Find where the given text appears and provide that cell's center as (x, y) coordinate. 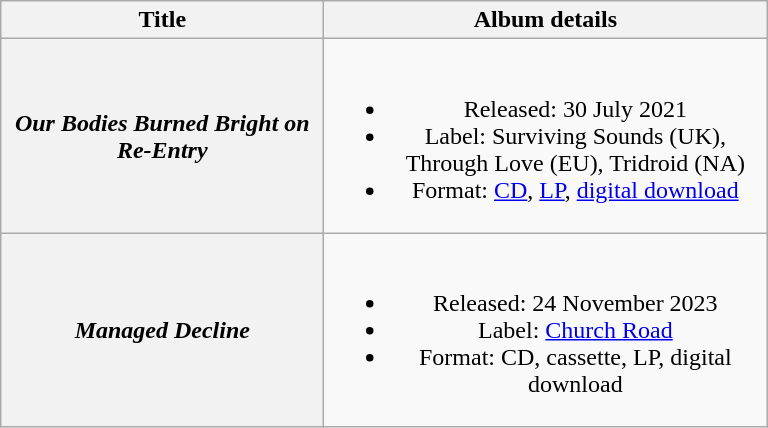
Released: 24 November 2023Label: Church RoadFormat: CD, cassette, LP, digital download (546, 330)
Title (162, 20)
Our Bodies Burned Bright on Re-Entry (162, 136)
Album details (546, 20)
Released: 30 July 2021Label: Surviving Sounds (UK), Through Love (EU), Tridroid (NA)Format: CD, LP, digital download (546, 136)
Managed Decline (162, 330)
